Scan for the cell matching the given text and deliver its [X, Y] coordinate at center. 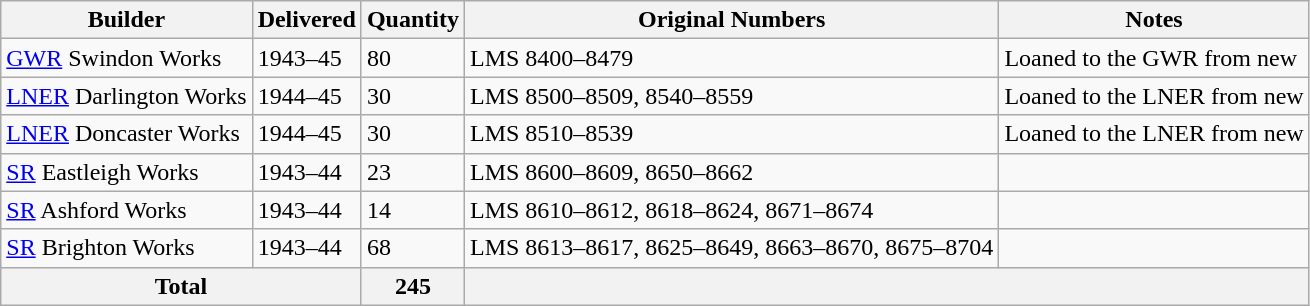
80 [412, 58]
Quantity [412, 20]
23 [412, 172]
Delivered [306, 20]
Notes [1154, 20]
245 [412, 286]
LMS 8500–8509, 8540–8559 [731, 96]
LMS 8613–8617, 8625–8649, 8663–8670, 8675–8704 [731, 248]
LNER Doncaster Works [126, 134]
SR Eastleigh Works [126, 172]
LMS 8510–8539 [731, 134]
14 [412, 210]
Loaned to the GWR from new [1154, 58]
Builder [126, 20]
SR Brighton Works [126, 248]
1943–45 [306, 58]
68 [412, 248]
LMS 8400–8479 [731, 58]
Total [182, 286]
LMS 8610–8612, 8618–8624, 8671–8674 [731, 210]
LNER Darlington Works [126, 96]
LMS 8600–8609, 8650–8662 [731, 172]
GWR Swindon Works [126, 58]
Original Numbers [731, 20]
SR Ashford Works [126, 210]
